For the text-containing cell, return its midpoint in (x, y) coordinate format. 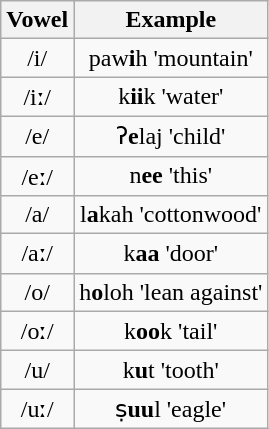
/uː/ (38, 409)
kiik 'water' (171, 97)
/aː/ (38, 254)
/i/ (38, 58)
/u/ (38, 370)
/a/ (38, 215)
Vowel (38, 20)
/e/ (38, 136)
ṣuul 'eagle' (171, 409)
Example (171, 20)
pawih 'mountain' (171, 58)
/o/ (38, 292)
lakah 'cottonwood' (171, 215)
kut 'tooth' (171, 370)
holoh 'lean against' (171, 292)
/oː/ (38, 331)
kaa 'door' (171, 254)
/eː/ (38, 176)
/iː/ (38, 97)
nee 'this' (171, 176)
ʔelaj 'child' (171, 136)
kook 'tail' (171, 331)
